Provide the (x, y) coordinate of the cell's center where the given text is located.  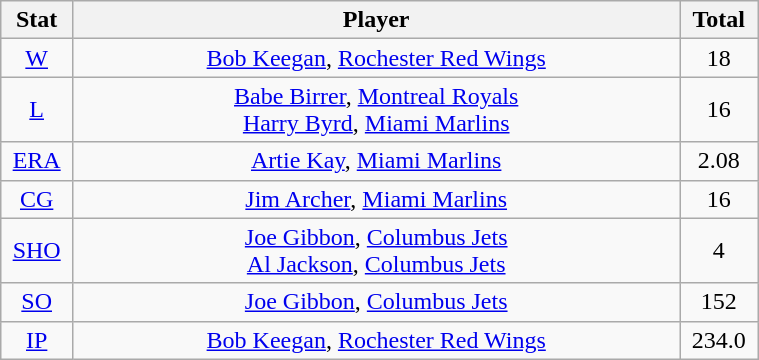
Total (719, 20)
Jim Archer, Miami Marlins (376, 199)
W (37, 58)
Artie Kay, Miami Marlins (376, 161)
SO (37, 302)
Stat (37, 20)
234.0 (719, 340)
Babe Birrer, Montreal Royals Harry Byrd, Miami Marlins (376, 110)
2.08 (719, 161)
4 (719, 250)
IP (37, 340)
Joe Gibbon, Columbus Jets (376, 302)
SHO (37, 250)
Player (376, 20)
18 (719, 58)
CG (37, 199)
Joe Gibbon, Columbus Jets Al Jackson, Columbus Jets (376, 250)
152 (719, 302)
L (37, 110)
ERA (37, 161)
